Return (x, y) of the center of cell containing provided text 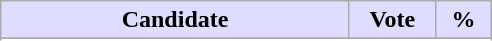
% (463, 20)
Candidate (176, 20)
Vote (392, 20)
